For the text-containing cell, return its midpoint in (x, y) coordinate format. 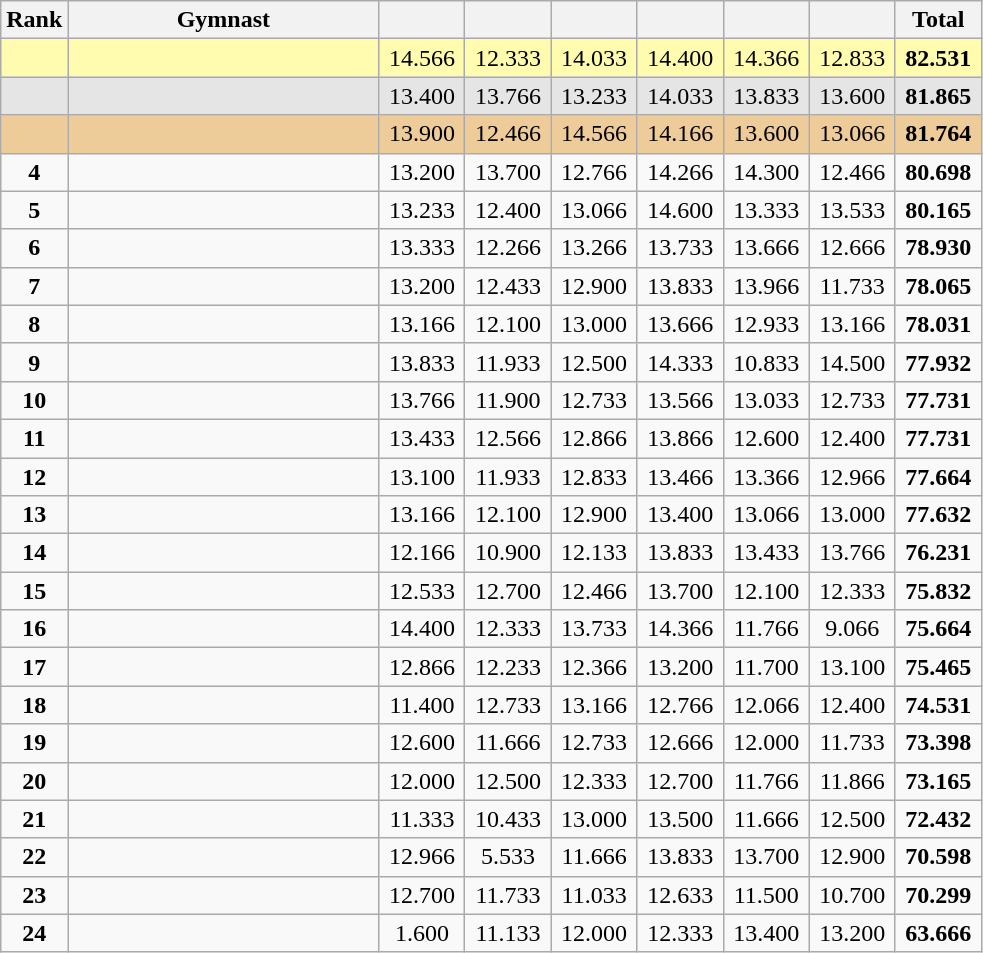
75.465 (938, 667)
21 (34, 819)
12 (34, 477)
11.866 (852, 781)
11.400 (422, 705)
Gymnast (224, 20)
19 (34, 743)
23 (34, 895)
12.633 (680, 895)
14.500 (852, 362)
12.933 (766, 324)
17 (34, 667)
12.133 (594, 553)
81.865 (938, 96)
14.333 (680, 362)
74.531 (938, 705)
7 (34, 286)
9 (34, 362)
63.666 (938, 933)
72.432 (938, 819)
70.598 (938, 857)
12.566 (508, 438)
15 (34, 591)
11.700 (766, 667)
11.133 (508, 933)
77.664 (938, 477)
6 (34, 248)
11.033 (594, 895)
80.165 (938, 210)
1.600 (422, 933)
12.233 (508, 667)
82.531 (938, 58)
12.433 (508, 286)
14 (34, 553)
10.833 (766, 362)
13.466 (680, 477)
77.932 (938, 362)
11 (34, 438)
10.700 (852, 895)
20 (34, 781)
13.900 (422, 134)
12.533 (422, 591)
10 (34, 400)
18 (34, 705)
13.266 (594, 248)
73.398 (938, 743)
13.533 (852, 210)
80.698 (938, 172)
Total (938, 20)
Rank (34, 20)
10.433 (508, 819)
73.165 (938, 781)
75.832 (938, 591)
13.500 (680, 819)
11.900 (508, 400)
13 (34, 515)
14.266 (680, 172)
5 (34, 210)
78.031 (938, 324)
12.066 (766, 705)
12.366 (594, 667)
22 (34, 857)
76.231 (938, 553)
14.300 (766, 172)
12.166 (422, 553)
24 (34, 933)
13.866 (680, 438)
14.600 (680, 210)
13.366 (766, 477)
11.333 (422, 819)
13.566 (680, 400)
9.066 (852, 629)
77.632 (938, 515)
78.930 (938, 248)
81.764 (938, 134)
4 (34, 172)
14.166 (680, 134)
13.966 (766, 286)
16 (34, 629)
12.266 (508, 248)
5.533 (508, 857)
11.500 (766, 895)
70.299 (938, 895)
75.664 (938, 629)
10.900 (508, 553)
8 (34, 324)
13.033 (766, 400)
78.065 (938, 286)
